Search for the cell housing the specified text and yield its (X, Y) center coordinate. 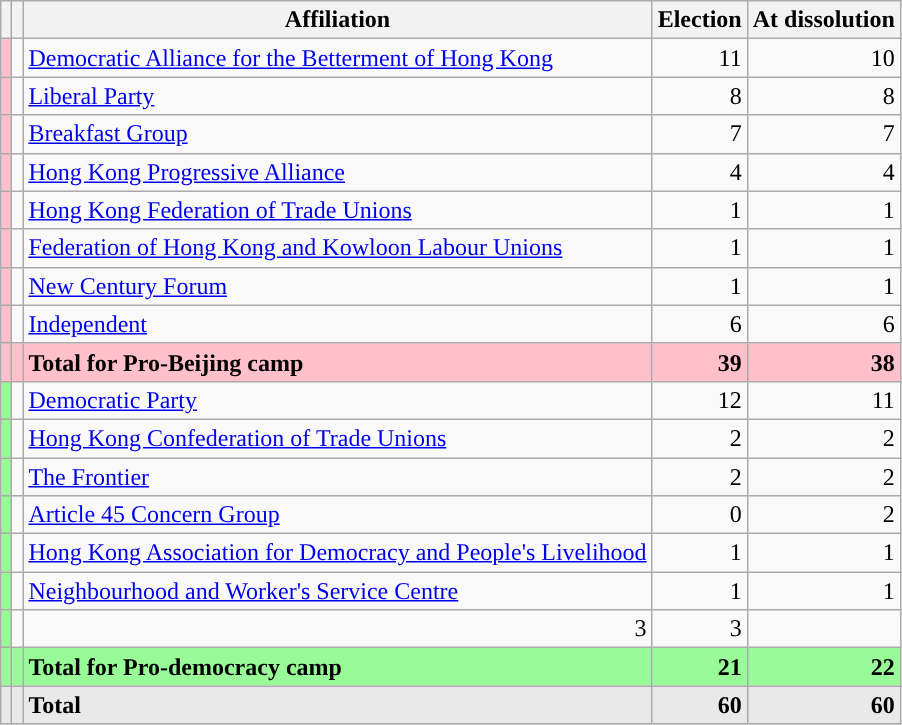
Democratic Alliance for the Betterment of Hong Kong (338, 58)
38 (824, 362)
Hong Kong Confederation of Trade Unions (338, 438)
Neighbourhood and Worker's Service Centre (338, 591)
0 (700, 515)
At dissolution (824, 20)
Liberal Party (338, 96)
22 (824, 667)
12 (700, 400)
The Frontier (338, 477)
21 (700, 667)
Breakfast Group (338, 134)
Hong Kong Federation of Trade Unions (338, 210)
Federation of Hong Kong and Kowloon Labour Unions (338, 248)
Affiliation (338, 20)
Independent (338, 324)
Total for Pro-democracy camp (338, 667)
Total for Pro-Beijing camp (338, 362)
Hong Kong Progressive Alliance (338, 172)
Article 45 Concern Group (338, 515)
Hong Kong Association for Democracy and People's Livelihood (338, 553)
Democratic Party (338, 400)
39 (700, 362)
Total (338, 705)
10 (824, 58)
New Century Forum (338, 286)
Election (700, 20)
